Provide the (x, y) coordinate of the cell's center where the given text is located.  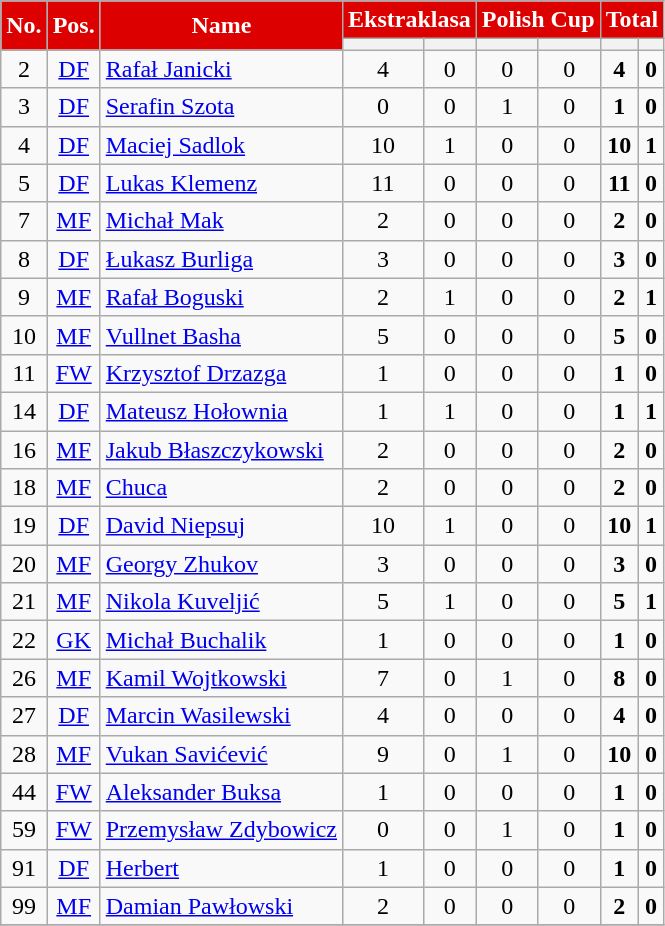
59 (24, 830)
Michał Buchalik (221, 640)
Łukasz Burliga (221, 259)
Chuca (221, 488)
Kamil Wojtkowski (221, 678)
19 (24, 526)
Rafał Janicki (221, 69)
21 (24, 602)
GK (74, 640)
22 (24, 640)
18 (24, 488)
Marcin Wasilewski (221, 716)
Przemysław Zdybowicz (221, 830)
David Niepsuj (221, 526)
Rafał Boguski (221, 297)
Vullnet Basha (221, 335)
Damian Pawłowski (221, 906)
Nikola Kuveljić (221, 602)
27 (24, 716)
Mateusz Hołownia (221, 411)
Name (221, 26)
Vukan Savićević (221, 754)
20 (24, 564)
Michał Mak (221, 221)
Herbert (221, 868)
44 (24, 792)
Pos. (74, 26)
Jakub Błaszczykowski (221, 449)
14 (24, 411)
Polish Cup (538, 20)
Georgy Zhukov (221, 564)
Lukas Klemenz (221, 183)
26 (24, 678)
28 (24, 754)
Total (632, 20)
Aleksander Buksa (221, 792)
91 (24, 868)
99 (24, 906)
16 (24, 449)
Maciej Sadlok (221, 145)
Serafin Szota (221, 107)
Krzysztof Drzazga (221, 373)
Ekstraklasa (410, 20)
No. (24, 26)
